Locate the cell with the specified text and output its (x, y) center coordinate. 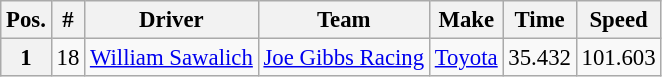
Joe Gibbs Racing (344, 58)
Toyota (466, 58)
18 (68, 58)
35.432 (540, 58)
Speed (618, 20)
1 (26, 58)
Team (344, 20)
Pos. (26, 20)
Time (540, 20)
101.603 (618, 58)
Driver (172, 20)
# (68, 20)
Make (466, 20)
William Sawalich (172, 58)
